For the text-containing cell, return its midpoint in (X, Y) coordinate format. 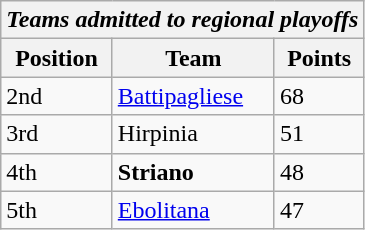
Battipagliese (193, 96)
68 (318, 96)
Teams admitted to regional playoffs (182, 20)
4th (57, 172)
Ebolitana (193, 210)
5th (57, 210)
47 (318, 210)
48 (318, 172)
Points (318, 58)
Team (193, 58)
Position (57, 58)
51 (318, 134)
3rd (57, 134)
2nd (57, 96)
Striano (193, 172)
Hirpinia (193, 134)
